Extract the [x, y] coordinate from the center of the cell holding the provided text.  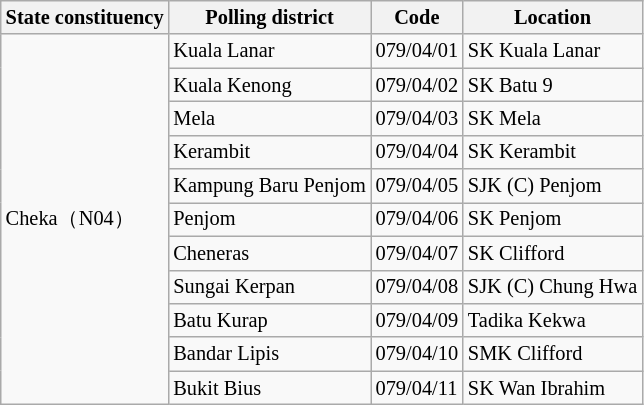
Location [552, 17]
Sungai Kerpan [269, 287]
079/04/08 [417, 287]
079/04/03 [417, 118]
Cheka（N04） [85, 219]
079/04/04 [417, 152]
079/04/02 [417, 85]
079/04/06 [417, 219]
Bukit Bius [269, 388]
Tadika Kekwa [552, 320]
SJK (C) Chung Hwa [552, 287]
Cheneras [269, 253]
Kuala Kenong [269, 85]
SK Penjom [552, 219]
Mela [269, 118]
Kuala Lanar [269, 51]
Code [417, 17]
Bandar Lipis [269, 354]
SK Mela [552, 118]
Batu Kurap [269, 320]
079/04/01 [417, 51]
SK Wan Ibrahim [552, 388]
079/04/09 [417, 320]
State constituency [85, 17]
Penjom [269, 219]
SK Kerambit [552, 152]
079/04/07 [417, 253]
Kampung Baru Penjom [269, 186]
Polling district [269, 17]
079/04/05 [417, 186]
SK Batu 9 [552, 85]
SJK (C) Penjom [552, 186]
Kerambit [269, 152]
SMK Clifford [552, 354]
SK Clifford [552, 253]
079/04/10 [417, 354]
079/04/11 [417, 388]
SK Kuala Lanar [552, 51]
